For the text-containing cell, return its midpoint in (x, y) coordinate format. 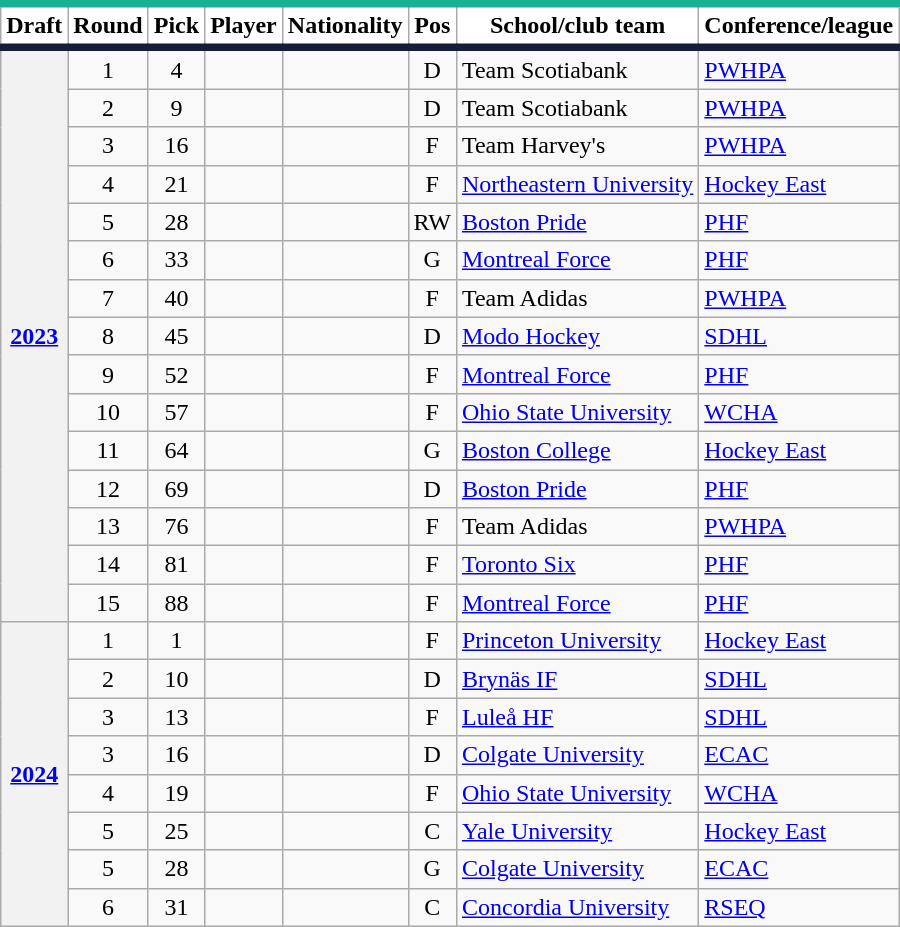
Yale University (577, 831)
21 (176, 184)
Team Harvey's (577, 146)
Luleå HF (577, 717)
Player (244, 26)
RSEQ (799, 907)
15 (108, 603)
7 (108, 298)
Draft (34, 26)
Pick (176, 26)
64 (176, 450)
Conference/league (799, 26)
Modo Hockey (577, 336)
88 (176, 603)
31 (176, 907)
69 (176, 489)
Brynäs IF (577, 679)
45 (176, 336)
81 (176, 565)
33 (176, 260)
8 (108, 336)
14 (108, 565)
76 (176, 527)
Boston College (577, 450)
Pos (432, 26)
40 (176, 298)
School/club team (577, 26)
2023 (34, 335)
Princeton University (577, 641)
Toronto Six (577, 565)
2024 (34, 774)
Nationality (345, 26)
RW (432, 222)
11 (108, 450)
Concordia University (577, 907)
25 (176, 831)
57 (176, 412)
52 (176, 374)
Northeastern University (577, 184)
19 (176, 793)
Round (108, 26)
12 (108, 489)
